Detect which cell encompasses the target text, then output its [X, Y] center coordinate. 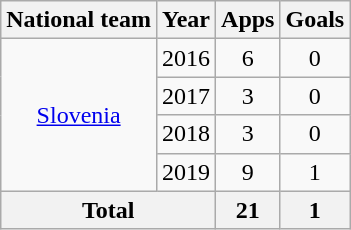
2018 [186, 134]
6 [248, 58]
2019 [186, 172]
21 [248, 210]
Slovenia [79, 115]
9 [248, 172]
Apps [248, 20]
2016 [186, 58]
2017 [186, 96]
National team [79, 20]
Year [186, 20]
Total [108, 210]
Goals [315, 20]
